Pinpoint the cell where the given text exists, returning its (X, Y) midpoint coordinate. 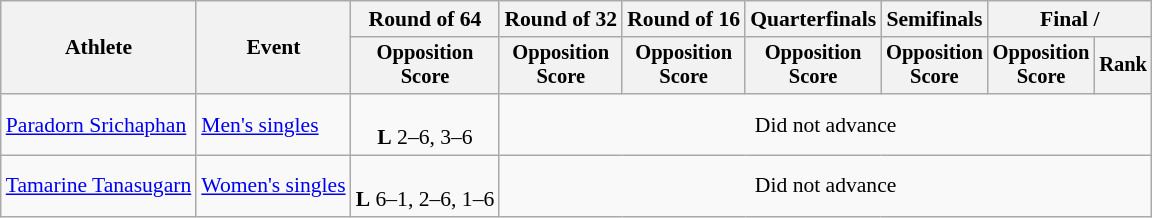
L 2–6, 3–6 (426, 124)
Rank (1123, 66)
Athlete (99, 48)
Event (273, 48)
Final / (1070, 19)
L 6–1, 2–6, 1–6 (426, 186)
Women's singles (273, 186)
Men's singles (273, 124)
Round of 16 (684, 19)
Quarterfinals (813, 19)
Round of 32 (560, 19)
Semifinals (934, 19)
Paradorn Srichaphan (99, 124)
Tamarine Tanasugarn (99, 186)
Round of 64 (426, 19)
